Pinpoint the cell where the given text exists, returning its (x, y) midpoint coordinate. 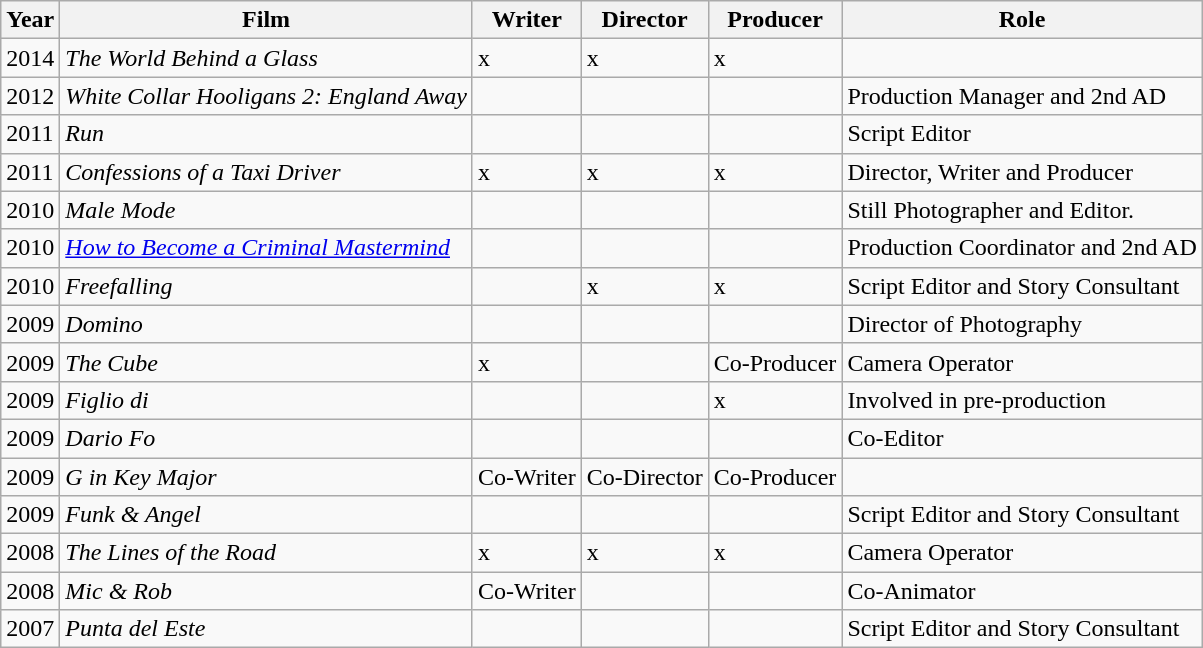
Funk & Angel (266, 515)
Domino (266, 324)
Mic & Rob (266, 591)
Writer (526, 20)
The Cube (266, 362)
Involved in pre-production (1022, 400)
Still Photographer and Editor. (1022, 210)
G in Key Major (266, 477)
The Lines of the Road (266, 553)
Dario Fo (266, 438)
Producer (775, 20)
Male Mode (266, 210)
Production Coordinator and 2nd AD (1022, 248)
Director of Photography (1022, 324)
Co-Editor (1022, 438)
2012 (30, 96)
Punta del Este (266, 629)
White Collar Hooligans 2: England Away (266, 96)
Director, Writer and Producer (1022, 172)
Film (266, 20)
Director (644, 20)
Co-Animator (1022, 591)
Figlio di (266, 400)
Co-Director (644, 477)
Freefalling (266, 286)
The World Behind a Glass (266, 58)
Role (1022, 20)
2014 (30, 58)
Production Manager and 2nd AD (1022, 96)
Run (266, 134)
Year (30, 20)
2007 (30, 629)
How to Become a Criminal Mastermind (266, 248)
Confessions of a Taxi Driver (266, 172)
Script Editor (1022, 134)
